Return (x, y) of the center of cell containing provided text 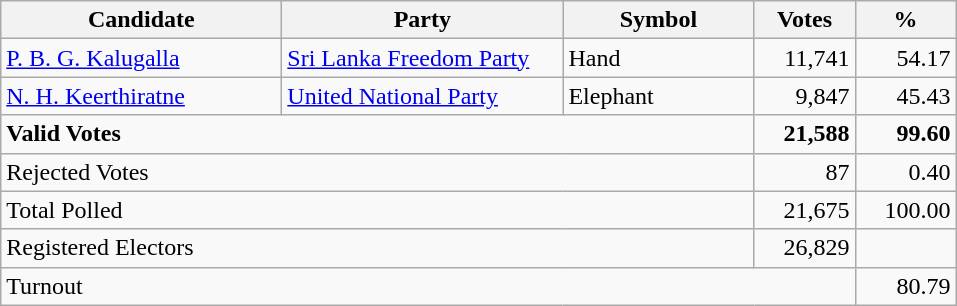
99.60 (906, 134)
Total Polled (378, 210)
Sri Lanka Freedom Party (422, 58)
% (906, 20)
N. H. Keerthiratne (142, 96)
87 (804, 172)
9,847 (804, 96)
Hand (658, 58)
21,588 (804, 134)
Party (422, 20)
54.17 (906, 58)
26,829 (804, 248)
Registered Electors (378, 248)
Turnout (428, 286)
Symbol (658, 20)
11,741 (804, 58)
United National Party (422, 96)
100.00 (906, 210)
45.43 (906, 96)
80.79 (906, 286)
Elephant (658, 96)
Rejected Votes (378, 172)
Valid Votes (378, 134)
Candidate (142, 20)
Votes (804, 20)
21,675 (804, 210)
0.40 (906, 172)
P. B. G. Kalugalla (142, 58)
